Capture the cell that displays the provided text and extract its (X, Y) central coordinate. 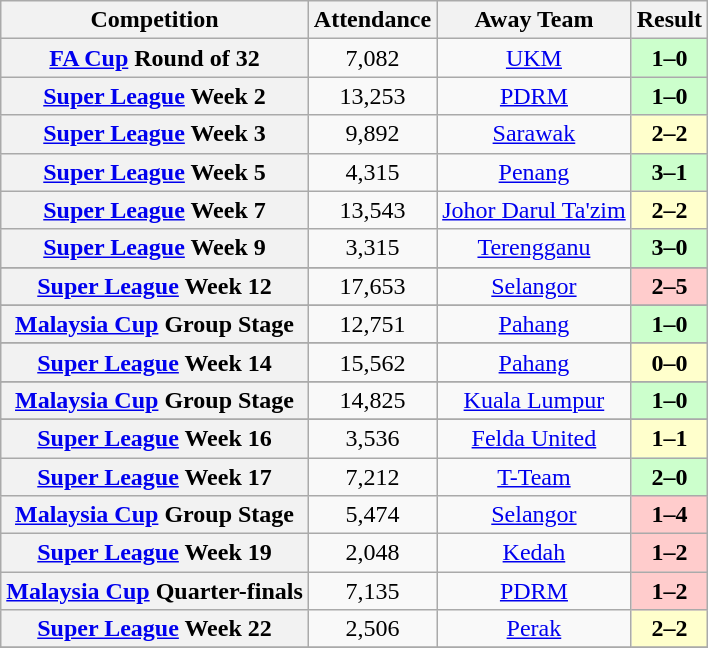
Super League Week 17 (155, 477)
Super League Week 12 (155, 286)
Super League Week 5 (155, 172)
Attendance (372, 20)
Penang (534, 172)
7,082 (372, 58)
3–0 (669, 248)
13,253 (372, 96)
12,751 (372, 324)
Super League Week 2 (155, 96)
3,315 (372, 248)
Super League Week 3 (155, 134)
UKM (534, 58)
2,506 (372, 629)
14,825 (372, 400)
3,536 (372, 438)
7,212 (372, 477)
7,135 (372, 591)
Super League Week 22 (155, 629)
3–1 (669, 172)
9,892 (372, 134)
1–4 (669, 515)
Super League Week 7 (155, 210)
Johor Darul Ta'zim (534, 210)
2–5 (669, 286)
2–0 (669, 477)
2,048 (372, 553)
T-Team (534, 477)
Super League Week 9 (155, 248)
1–1 (669, 438)
Kedah (534, 553)
Away Team (534, 20)
Super League Week 16 (155, 438)
0–0 (669, 362)
Competition (155, 20)
Terengganu (534, 248)
5,474 (372, 515)
Kuala Lumpur (534, 400)
Super League Week 19 (155, 553)
Felda United (534, 438)
Super League Week 14 (155, 362)
13,543 (372, 210)
4,315 (372, 172)
15,562 (372, 362)
Sarawak (534, 134)
17,653 (372, 286)
FA Cup Round of 32 (155, 58)
Malaysia Cup Quarter-finals (155, 591)
Perak (534, 629)
Result (669, 20)
